Output the (X, Y) coordinate of the center of the cell containing the given text.  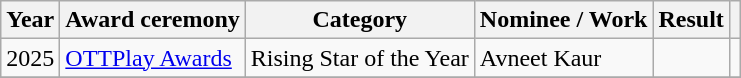
2025 (30, 58)
Avneet Kaur (564, 58)
OTTPlay Awards (152, 58)
Year (30, 20)
Award ceremony (152, 20)
Rising Star of the Year (360, 58)
Result (691, 20)
Nominee / Work (564, 20)
Category (360, 20)
